Return (X, Y) of the center of cell containing provided text 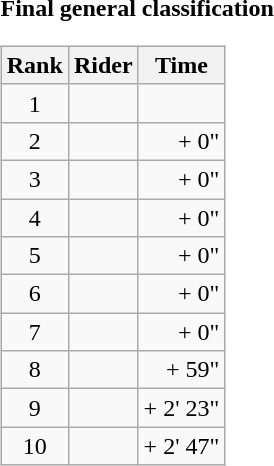
+ 2' 47" (182, 446)
Rider (103, 65)
+ 59" (182, 370)
1 (34, 103)
9 (34, 408)
Time (182, 65)
7 (34, 332)
6 (34, 294)
2 (34, 141)
8 (34, 370)
10 (34, 446)
Rank (34, 65)
+ 2' 23" (182, 408)
5 (34, 256)
3 (34, 179)
4 (34, 217)
